Find where the given text appears and provide that cell's center as [x, y] coordinate. 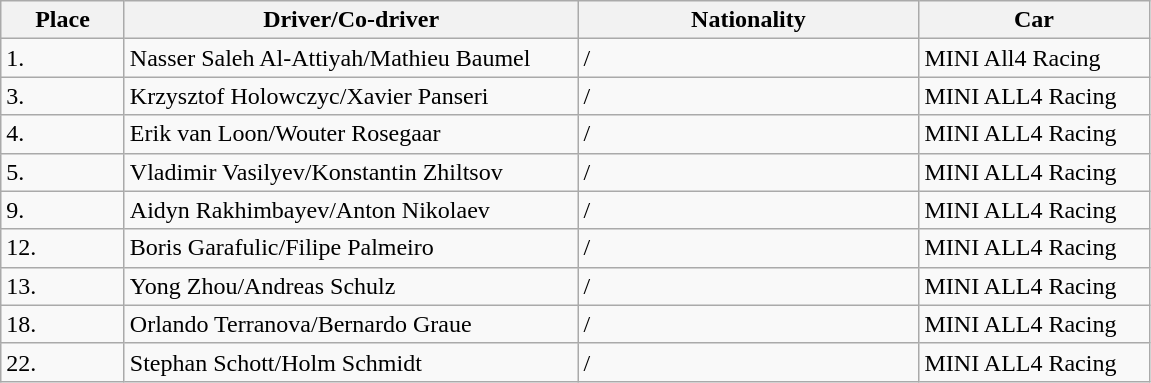
4. [63, 134]
Stephan Schott/Holm Schmidt [351, 362]
22. [63, 362]
13. [63, 286]
Driver/Co-driver [351, 20]
Krzysztof Holowczyc/Xavier Panseri [351, 96]
Aidyn Rakhimbayev/Anton Nikolaev [351, 210]
5. [63, 172]
1. [63, 58]
9. [63, 210]
Nasser Saleh Al-Attiyah/Mathieu Baumel [351, 58]
12. [63, 248]
Vladimir Vasilyev/Konstantin Zhiltsov [351, 172]
Orlando Terranova/Bernardo Graue [351, 324]
3. [63, 96]
Car [1034, 20]
MINI All4 Racing [1034, 58]
18. [63, 324]
Erik van Loon/Wouter Rosegaar [351, 134]
Yong Zhou/Andreas Schulz [351, 286]
Nationality [748, 20]
Place [63, 20]
Boris Garafulic/Filipe Palmeiro [351, 248]
